Identify which cell holds the provided text, then report its (x, y) central coordinate. 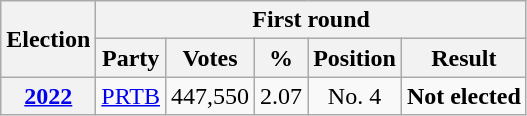
Position (355, 58)
Result (464, 58)
Election (48, 39)
PRTB (131, 96)
Party (131, 58)
No. 4 (355, 96)
% (282, 58)
First round (312, 20)
Votes (210, 58)
2022 (48, 96)
Not elected (464, 96)
2.07 (282, 96)
447,550 (210, 96)
